Capture the cell that displays the provided text and extract its [X, Y] central coordinate. 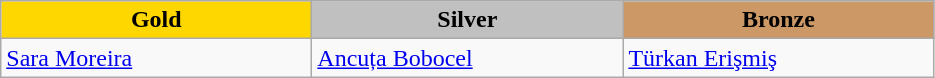
Gold [156, 20]
Ancuța Bobocel [468, 58]
Bronze [778, 20]
Türkan Erişmiş [778, 58]
Silver [468, 20]
Sara Moreira [156, 58]
